Identify which cell holds the provided text, then report its [x, y] central coordinate. 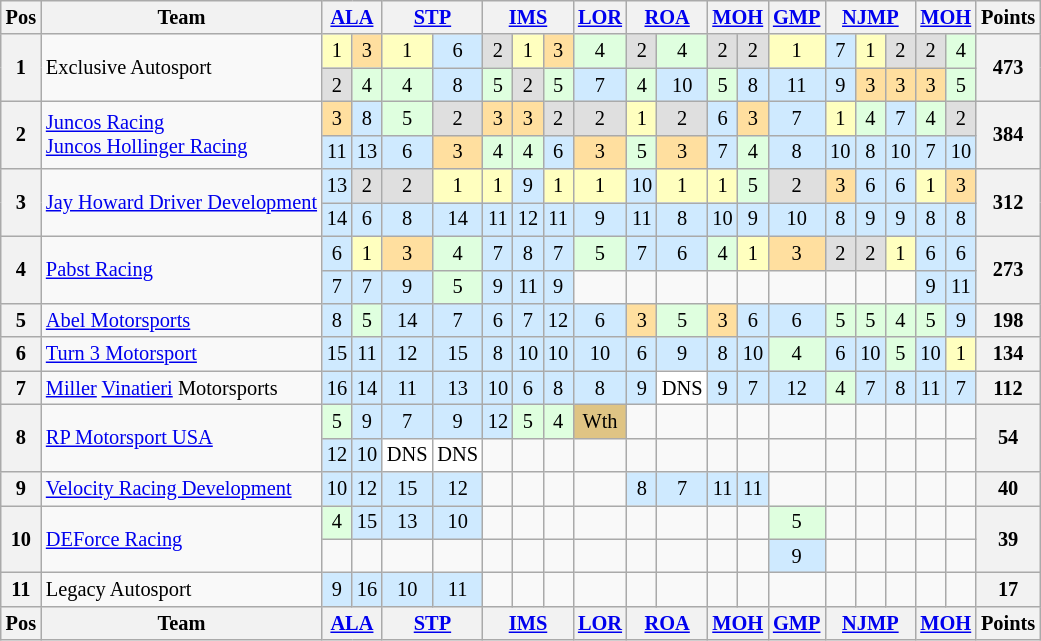
473 [1008, 68]
312 [1008, 202]
54 [1008, 438]
Legacy Autosport [182, 589]
Pabst Racing [182, 270]
112 [1008, 388]
DEForce Racing [182, 538]
RP Motorsport USA [182, 438]
Turn 3 Motorsport [182, 354]
273 [1008, 270]
198 [1008, 320]
40 [1008, 489]
Wth [600, 421]
17 [1008, 589]
Velocity Racing Development [182, 489]
39 [1008, 538]
Exclusive Autosport [182, 68]
134 [1008, 354]
384 [1008, 134]
Abel Motorsports [182, 320]
Miller Vinatieri Motorsports [182, 388]
Jay Howard Driver Development [182, 202]
Juncos RacingJuncos Hollinger Racing [182, 134]
